Extract the (X, Y) coordinate from the center of the cell holding the provided text.  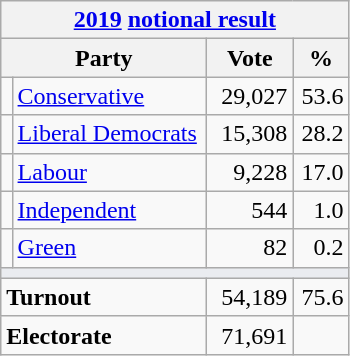
54,189 (250, 297)
1.0 (321, 210)
Turnout (104, 297)
15,308 (250, 134)
Labour (110, 172)
71,691 (250, 335)
0.2 (321, 248)
Green (110, 248)
Independent (110, 210)
2019 notional result (175, 20)
Liberal Democrats (110, 134)
Conservative (110, 96)
Party (104, 58)
Vote (250, 58)
75.6 (321, 297)
% (321, 58)
544 (250, 210)
29,027 (250, 96)
17.0 (321, 172)
Electorate (104, 335)
53.6 (321, 96)
28.2 (321, 134)
9,228 (250, 172)
82 (250, 248)
